Scan for the cell matching the given text and deliver its [X, Y] coordinate at center. 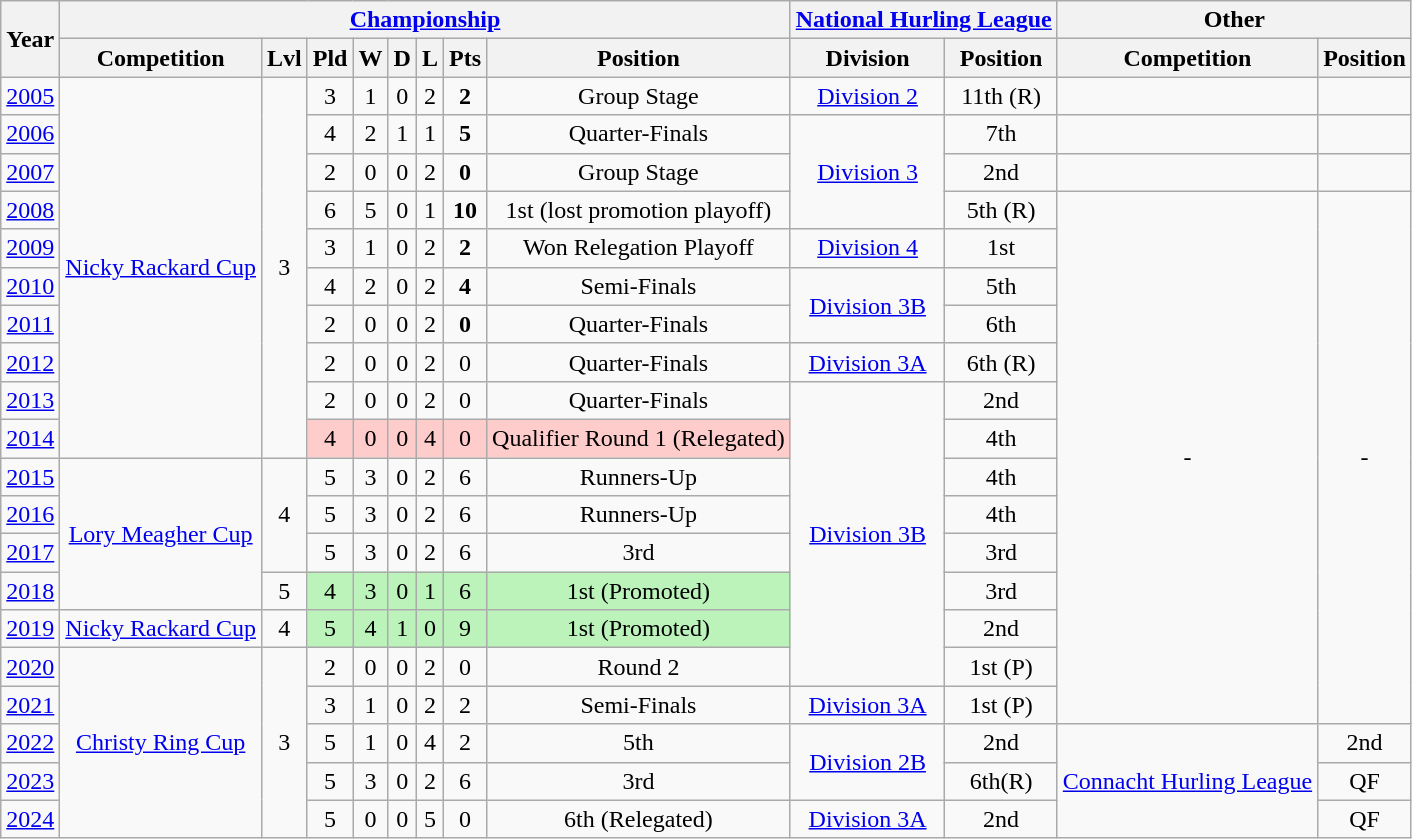
5th (R) [1001, 210]
Won Relegation Playoff [639, 248]
2022 [30, 743]
Division 2B [868, 762]
D [402, 58]
1st (lost promotion playoff) [639, 210]
Round 2 [639, 667]
2011 [30, 324]
2020 [30, 667]
2016 [30, 515]
Division 4 [868, 248]
6th (Relegated) [639, 819]
1st [1001, 248]
2019 [30, 629]
2021 [30, 705]
Division 3 [868, 172]
2012 [30, 362]
2018 [30, 591]
Connacht Hurling League [1187, 781]
W [370, 58]
Lvl [284, 58]
Qualifier Round 1 (Relegated) [639, 438]
2008 [30, 210]
Other [1234, 20]
Pts [466, 58]
Division [868, 58]
Christy Ring Cup [161, 743]
9 [466, 629]
10 [466, 210]
11th (R) [1001, 96]
2010 [30, 286]
Lory Meagher Cup [161, 534]
6th (R) [1001, 362]
2024 [30, 819]
6th [1001, 324]
2009 [30, 248]
6th(R) [1001, 781]
L [430, 58]
Championship [425, 20]
National Hurling League [924, 20]
Year [30, 39]
2006 [30, 134]
2015 [30, 477]
2013 [30, 400]
Division 2 [868, 96]
7th [1001, 134]
2014 [30, 438]
2005 [30, 96]
2007 [30, 172]
2017 [30, 553]
Pld [330, 58]
2023 [30, 781]
